Locate the cell with the specified text and output its (X, Y) center coordinate. 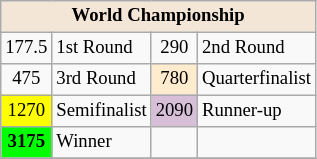
1st Round (102, 48)
2090 (174, 112)
1270 (26, 112)
Quarterfinalist (257, 80)
780 (174, 80)
475 (26, 80)
Winner (102, 142)
3rd Round (102, 80)
World Championship (158, 16)
Semifinalist (102, 112)
177.5 (26, 48)
3175 (26, 142)
290 (174, 48)
2nd Round (257, 48)
Runner-up (257, 112)
